Extract the (X, Y) coordinate from the center of the cell holding the provided text.  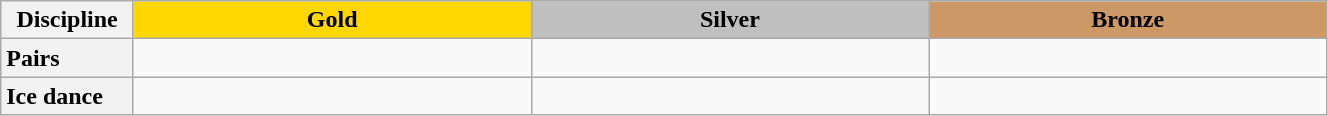
Gold (332, 20)
Silver (730, 20)
Pairs (68, 58)
Discipline (68, 20)
Bronze (1128, 20)
Ice dance (68, 96)
